Find where the given text appears and provide that cell's center as (x, y) coordinate. 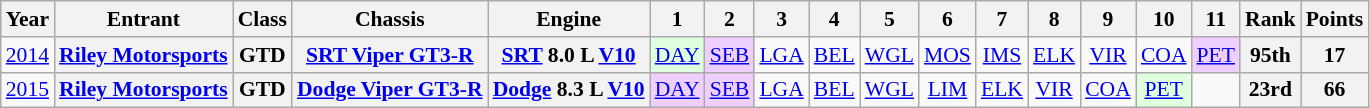
2 (730, 19)
4 (834, 19)
Dodge Viper GT3-R (390, 90)
5 (890, 19)
SRT 8.0 L V10 (569, 55)
8 (1054, 19)
Chassis (390, 19)
1 (678, 19)
11 (1216, 19)
LIM (948, 90)
Year (28, 19)
66 (1335, 90)
MOS (948, 55)
17 (1335, 55)
SRT Viper GT3-R (390, 55)
Dodge 8.3 L V10 (569, 90)
Rank (1270, 19)
2015 (28, 90)
Class (262, 19)
6 (948, 19)
Engine (569, 19)
23rd (1270, 90)
2014 (28, 55)
10 (1164, 19)
IMS (1002, 55)
Entrant (144, 19)
95th (1270, 55)
3 (781, 19)
Points (1335, 19)
7 (1002, 19)
9 (1108, 19)
